Extract the [x, y] coordinate from the center of the cell holding the provided text.  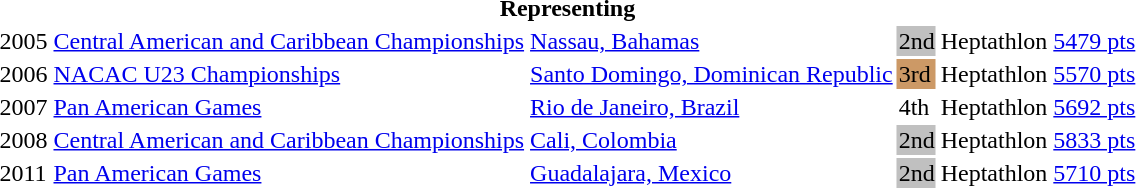
NACAC U23 Championships [289, 74]
3rd [916, 74]
Guadalajara, Mexico [712, 173]
4th [916, 107]
Cali, Colombia [712, 140]
Rio de Janeiro, Brazil [712, 107]
Nassau, Bahamas [712, 41]
Santo Domingo, Dominican Republic [712, 74]
